Extract the (X, Y) coordinate from the center of the cell holding the provided text.  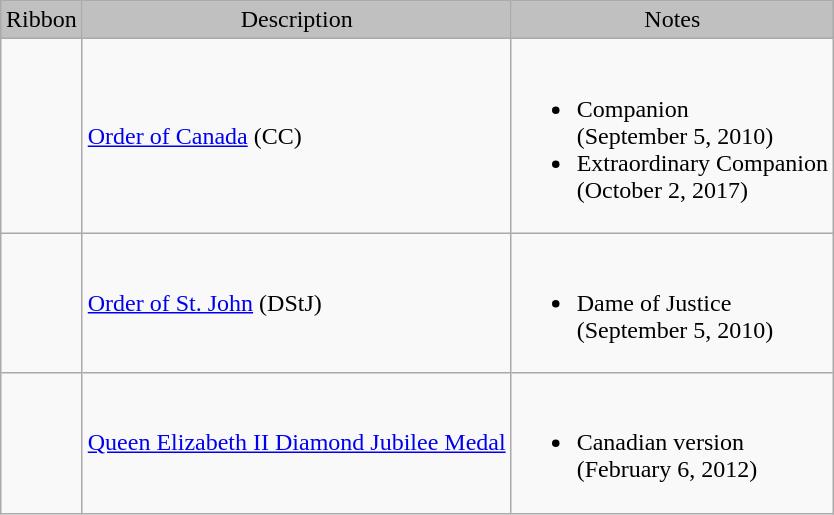
Description (296, 20)
Canadian version(February 6, 2012) (672, 443)
Ribbon (41, 20)
Queen Elizabeth II Diamond Jubilee Medal (296, 443)
Companion(September 5, 2010)Extraordinary Companion(October 2, 2017) (672, 136)
Order of Canada (CC) (296, 136)
Notes (672, 20)
Order of St. John (DStJ) (296, 303)
Dame of Justice(September 5, 2010) (672, 303)
